Scan for the cell matching the given text and deliver its [x, y] coordinate at center. 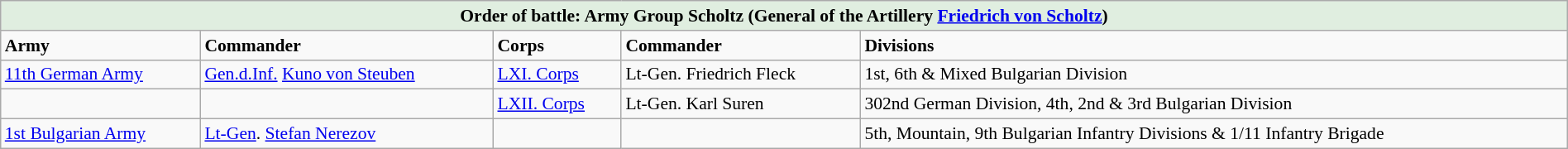
302nd German Division, 4th, 2nd & 3rd Bulgarian Division [1214, 104]
Lt-Gen. Stefan Nerezov [347, 133]
Order of battle: Army Group Scholtz (General of the Artillery Friedrich von Scholtz) [784, 16]
Corps [557, 45]
5th, Mountain, 9th Bulgarian Infantry Divisions & 1/11 Infantry Brigade [1214, 133]
Lt-Gen. Friedrich Fleck [741, 74]
LXI. Corps [557, 74]
Gen.d.Inf. Kuno von Steuben [347, 74]
LXII. Corps [557, 104]
Lt-Gen. Karl Suren [741, 104]
1st, 6th & Mixed Bulgarian Division [1214, 74]
Divisions [1214, 45]
Army [101, 45]
11th German Army [101, 74]
1st Bulgarian Army [101, 133]
